Provide the [X, Y] coordinate of the cell's center where the given text is located.  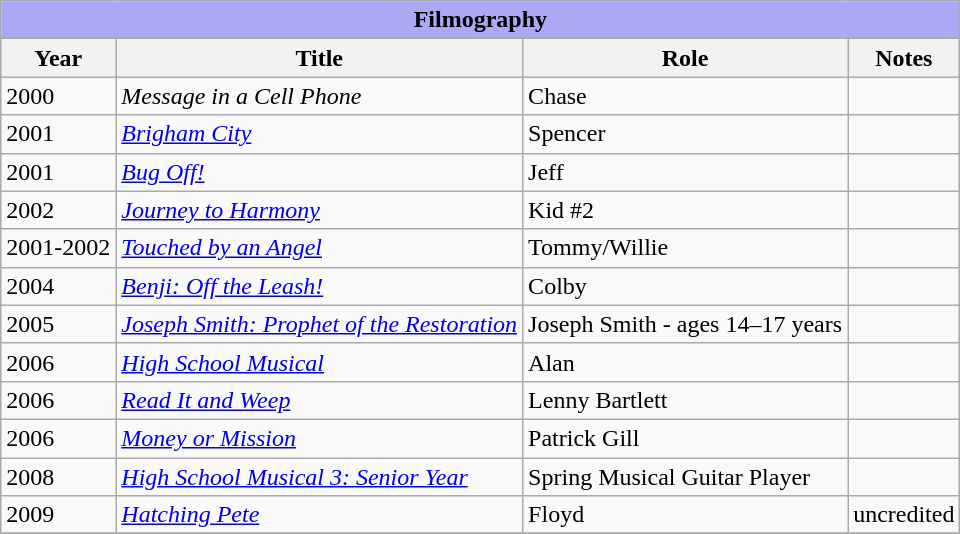
Kid #2 [686, 210]
Jeff [686, 172]
Lenny Bartlett [686, 400]
Brigham City [320, 134]
Floyd [686, 515]
Filmography [480, 20]
Year [58, 58]
Joseph Smith - ages 14–17 years [686, 324]
2000 [58, 96]
Chase [686, 96]
2004 [58, 286]
2009 [58, 515]
Bug Off! [320, 172]
Money or Mission [320, 438]
Alan [686, 362]
High School Musical [320, 362]
2008 [58, 477]
Spring Musical Guitar Player [686, 477]
Notes [904, 58]
uncredited [904, 515]
High School Musical 3: Senior Year [320, 477]
Message in a Cell Phone [320, 96]
Joseph Smith: Prophet of the Restoration [320, 324]
Spencer [686, 134]
2002 [58, 210]
Patrick Gill [686, 438]
2005 [58, 324]
Hatching Pete [320, 515]
Journey to Harmony [320, 210]
Tommy/Willie [686, 248]
Benji: Off the Leash! [320, 286]
2001-2002 [58, 248]
Read It and Weep [320, 400]
Title [320, 58]
Role [686, 58]
Touched by an Angel [320, 248]
Colby [686, 286]
